Return the (X, Y) coordinate for the center point of the cell that contains the specified text.  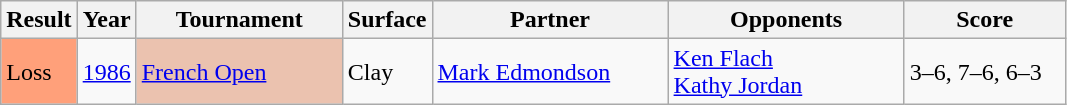
Loss (39, 72)
French Open (239, 72)
Opponents (786, 20)
Tournament (239, 20)
Partner (550, 20)
Mark Edmondson (550, 72)
Ken Flach Kathy Jordan (786, 72)
Result (39, 20)
1986 (106, 72)
Surface (387, 20)
Score (984, 20)
Clay (387, 72)
3–6, 7–6, 6–3 (984, 72)
Year (106, 20)
